For the text-containing cell, return its midpoint in (X, Y) coordinate format. 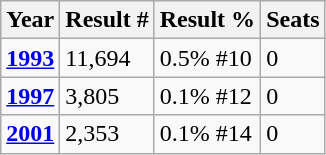
2001 (30, 134)
0.1% #14 (207, 134)
1993 (30, 58)
2,353 (107, 134)
Year (30, 20)
11,694 (107, 58)
1997 (30, 96)
Result # (107, 20)
3,805 (107, 96)
0.5% #10 (207, 58)
Seats (293, 20)
Result % (207, 20)
0.1% #12 (207, 96)
